Scan for the cell matching the given text and deliver its (x, y) coordinate at center. 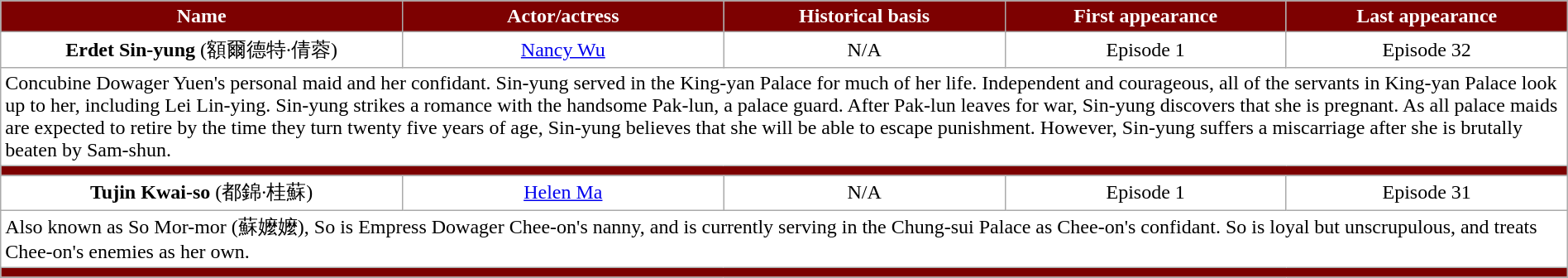
Episode 32 (1427, 50)
Erdet Sin-yung (額爾德特·倩蓉) (202, 50)
First appearance (1145, 17)
Helen Ma (564, 194)
Tujin Kwai-so (都錦·桂蘇) (202, 194)
Episode 31 (1427, 194)
Last appearance (1427, 17)
Name (202, 17)
Historical basis (864, 17)
Nancy Wu (564, 50)
Actor/actress (564, 17)
